Provide the [x, y] coordinate of the cell's center where the given text is located.  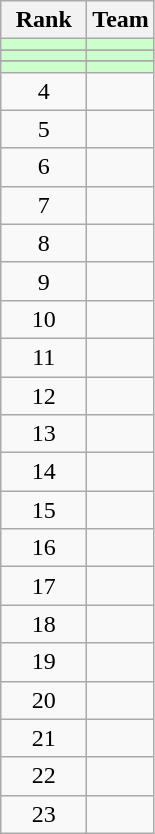
23 [44, 814]
Team [121, 20]
11 [44, 357]
17 [44, 586]
10 [44, 319]
19 [44, 662]
5 [44, 129]
8 [44, 243]
16 [44, 548]
14 [44, 472]
20 [44, 700]
22 [44, 776]
21 [44, 738]
18 [44, 624]
7 [44, 205]
6 [44, 167]
13 [44, 434]
4 [44, 91]
15 [44, 510]
Rank [44, 20]
12 [44, 395]
9 [44, 281]
